Pinpoint the cell where the given text exists, returning its [x, y] midpoint coordinate. 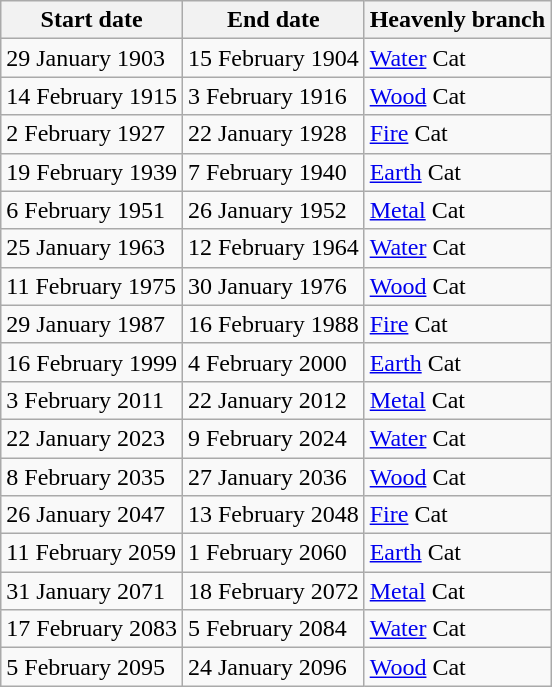
18 February 2072 [273, 591]
29 January 1987 [92, 324]
Heavenly branch [457, 20]
22 January 2012 [273, 400]
2 February 1927 [92, 134]
5 February 2095 [92, 667]
26 January 2047 [92, 515]
3 February 2011 [92, 400]
11 February 1975 [92, 286]
End date [273, 20]
14 February 1915 [92, 96]
16 February 1999 [92, 362]
5 February 2084 [273, 629]
Start date [92, 20]
22 January 1928 [273, 134]
3 February 1916 [273, 96]
16 February 1988 [273, 324]
12 February 1964 [273, 248]
24 January 2096 [273, 667]
7 February 1940 [273, 172]
11 February 2059 [92, 553]
22 January 2023 [92, 438]
26 January 1952 [273, 210]
31 January 2071 [92, 591]
1 February 2060 [273, 553]
25 January 1963 [92, 248]
17 February 2083 [92, 629]
30 January 1976 [273, 286]
6 February 1951 [92, 210]
29 January 1903 [92, 58]
19 February 1939 [92, 172]
4 February 2000 [273, 362]
27 January 2036 [273, 477]
8 February 2035 [92, 477]
9 February 2024 [273, 438]
15 February 1904 [273, 58]
13 February 2048 [273, 515]
